Search for the cell housing the specified text and yield its [x, y] center coordinate. 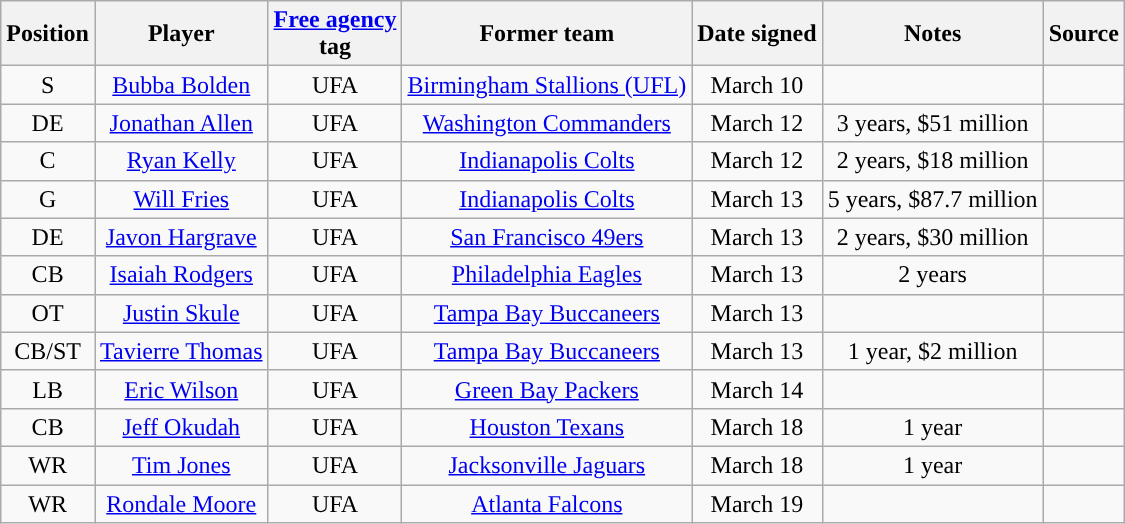
March 14 [757, 389]
OT [48, 313]
Javon Hargrave [181, 237]
Jonathan Allen [181, 123]
Date signed [757, 34]
Eric Wilson [181, 389]
Player [181, 34]
Justin Skule [181, 313]
Philadelphia Eagles [547, 275]
Atlanta Falcons [547, 503]
1 year, $2 million [932, 351]
Tavierre Thomas [181, 351]
S [48, 85]
2 years, $18 million [932, 161]
Tim Jones [181, 465]
Ryan Kelly [181, 161]
G [48, 199]
Source [1084, 34]
Free agencytag [335, 34]
Washington Commanders [547, 123]
5 years, $87.7 million [932, 199]
Will Fries [181, 199]
Rondale Moore [181, 503]
March 10 [757, 85]
2 years [932, 275]
3 years, $51 million [932, 123]
C [48, 161]
Houston Texans [547, 427]
Isaiah Rodgers [181, 275]
Notes [932, 34]
2 years, $30 million [932, 237]
Jacksonville Jaguars [547, 465]
Position [48, 34]
Jeff Okudah [181, 427]
Birmingham Stallions (UFL) [547, 85]
March 19 [757, 503]
Former team [547, 34]
Bubba Bolden [181, 85]
Green Bay Packers [547, 389]
San Francisco 49ers [547, 237]
LB [48, 389]
CB/ST [48, 351]
